Identify which cell holds the provided text, then report its (x, y) central coordinate. 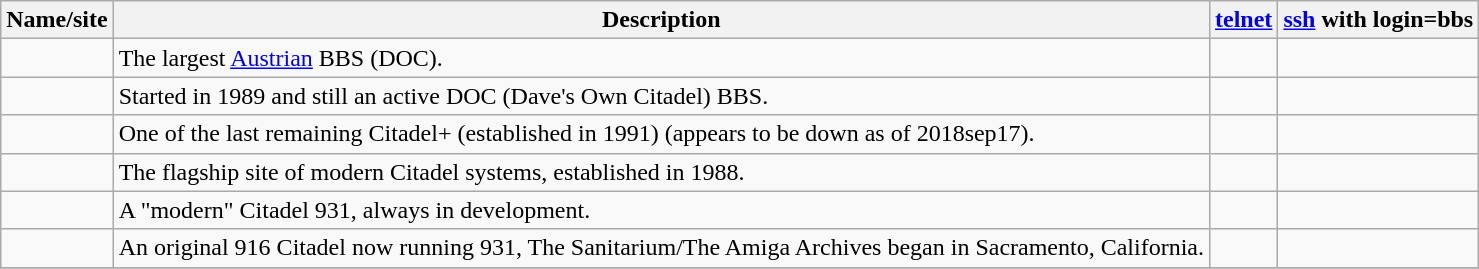
Started in 1989 and still an active DOC (Dave's Own Citadel) BBS. (661, 96)
An original 916 Citadel now running 931, The Sanitarium/The Amiga Archives began in Sacramento, California. (661, 248)
telnet (1244, 20)
A "modern" Citadel 931, always in development. (661, 210)
Description (661, 20)
ssh with login=bbs (1378, 20)
The largest Austrian BBS (DOC). (661, 58)
The flagship site of modern Citadel systems, established in 1988. (661, 172)
Name/site (57, 20)
One of the last remaining Citadel+ (established in 1991) (appears to be down as of 2018sep17). (661, 134)
